Provide the [X, Y] coordinate of the cell's center where the given text is located.  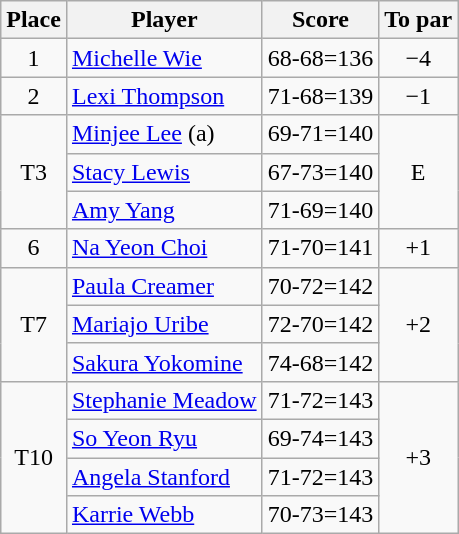
69-71=140 [320, 134]
71-68=139 [320, 96]
71-70=141 [320, 248]
Stephanie Meadow [164, 400]
71-69=140 [320, 210]
+3 [418, 457]
Player [164, 20]
72-70=142 [320, 324]
−4 [418, 58]
+1 [418, 248]
Paula Creamer [164, 286]
67-73=140 [320, 172]
70-72=142 [320, 286]
To par [418, 20]
Minjee Lee (a) [164, 134]
1 [34, 58]
E [418, 172]
T7 [34, 324]
Mariajo Uribe [164, 324]
Angela Stanford [164, 477]
2 [34, 96]
T3 [34, 172]
Na Yeon Choi [164, 248]
69-74=143 [320, 438]
Sakura Yokomine [164, 362]
74-68=142 [320, 362]
Lexi Thompson [164, 96]
Stacy Lewis [164, 172]
Score [320, 20]
So Yeon Ryu [164, 438]
−1 [418, 96]
+2 [418, 324]
6 [34, 248]
T10 [34, 457]
Place [34, 20]
Michelle Wie [164, 58]
Amy Yang [164, 210]
68-68=136 [320, 58]
Karrie Webb [164, 515]
70-73=143 [320, 515]
